Provide the [X, Y] coordinate of the cell's center where the given text is located.  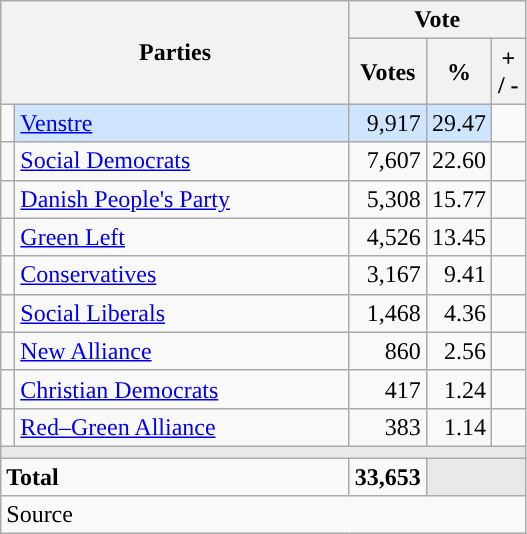
13.45 [458, 237]
9,917 [388, 123]
860 [388, 351]
15.77 [458, 199]
New Alliance [182, 351]
29.47 [458, 123]
Social Democrats [182, 161]
2.56 [458, 351]
5,308 [388, 199]
Votes [388, 72]
1.24 [458, 389]
9.41 [458, 275]
+ / - [508, 72]
4,526 [388, 237]
Danish People's Party [182, 199]
33,653 [388, 477]
383 [388, 427]
1.14 [458, 427]
7,607 [388, 161]
Red–Green Alliance [182, 427]
3,167 [388, 275]
22.60 [458, 161]
Vote [437, 20]
Total [176, 477]
4.36 [458, 313]
Social Liberals [182, 313]
417 [388, 389]
% [458, 72]
Green Left [182, 237]
Venstre [182, 123]
1,468 [388, 313]
Source [263, 515]
Christian Democrats [182, 389]
Conservatives [182, 275]
Parties [176, 52]
